Output the [X, Y] coordinate of the center of the cell containing the given text.  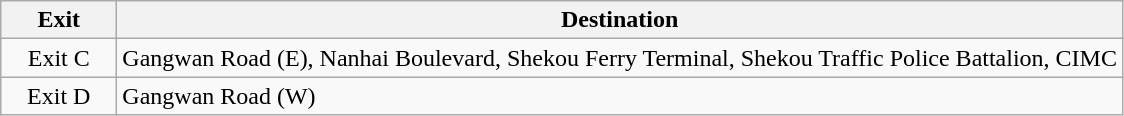
Destination [620, 20]
Exit C [59, 58]
Exit [59, 20]
Exit D [59, 96]
Gangwan Road (W) [620, 96]
Gangwan Road (E), Nanhai Boulevard, Shekou Ferry Terminal, Shekou Traffic Police Battalion, CIMC [620, 58]
